Pinpoint the cell where the given text exists, returning its [x, y] midpoint coordinate. 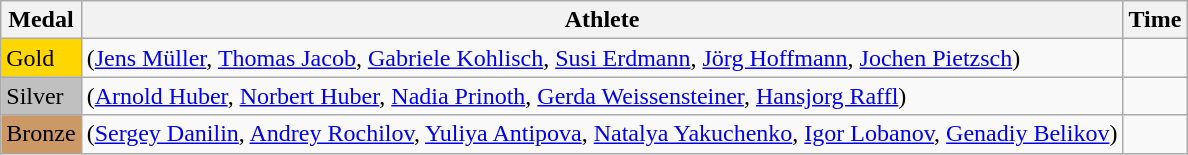
(Arnold Huber, Norbert Huber, Nadia Prinoth, Gerda Weissensteiner, Hansjorg Raffl) [602, 96]
Bronze [41, 134]
(Sergey Danilin, Andrey Rochilov, Yuliya Antipova, Natalya Yakuchenko, Igor Lobanov, Genadiy Belikov) [602, 134]
Silver [41, 96]
Athlete [602, 20]
Medal [41, 20]
Time [1155, 20]
Gold [41, 58]
(Jens Müller, Thomas Jacob, Gabriele Kohlisch, Susi Erdmann, Jörg Hoffmann, Jochen Pietzsch) [602, 58]
